Pinpoint the cell where the given text exists, returning its [X, Y] midpoint coordinate. 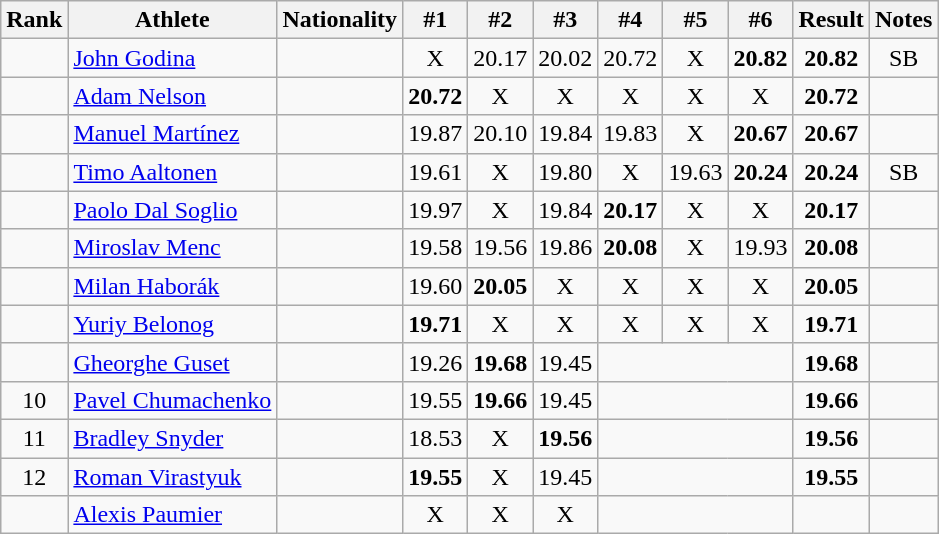
19.26 [436, 362]
Bradley Snyder [172, 438]
Manuel Martínez [172, 134]
Result [831, 20]
12 [34, 477]
19.60 [436, 286]
19.61 [436, 172]
John Godina [172, 58]
Adam Nelson [172, 96]
20.10 [500, 134]
Rank [34, 20]
19.83 [630, 134]
19.86 [566, 248]
10 [34, 400]
20.02 [566, 58]
Gheorghe Guset [172, 362]
Nationality [340, 20]
Yuriy Belonog [172, 324]
#2 [500, 20]
#6 [760, 20]
19.58 [436, 248]
Pavel Chumachenko [172, 400]
Roman Virastyuk [172, 477]
19.93 [760, 248]
11 [34, 438]
Notes [903, 20]
#3 [566, 20]
19.80 [566, 172]
Miroslav Menc [172, 248]
#4 [630, 20]
19.87 [436, 134]
Paolo Dal Soglio [172, 210]
Alexis Paumier [172, 515]
#5 [696, 20]
18.53 [436, 438]
#1 [436, 20]
Milan Haborák [172, 286]
19.63 [696, 172]
Timo Aaltonen [172, 172]
Athlete [172, 20]
19.97 [436, 210]
